Search for the cell housing the specified text and yield its (x, y) center coordinate. 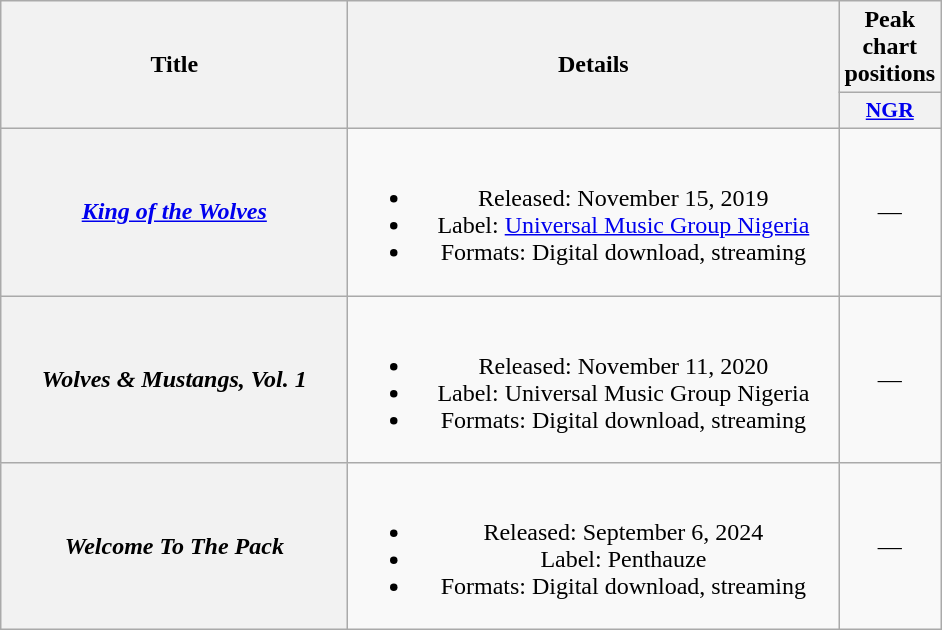
King of the Wolves (174, 212)
Released: September 6, 2024Label: PenthauzeFormats: Digital download, streaming (594, 546)
Title (174, 65)
NGR (890, 111)
Released: November 15, 2019Label: Universal Music Group NigeriaFormats: Digital download, streaming (594, 212)
Wolves & Mustangs, Vol. 1 (174, 380)
Peak chart positions (890, 47)
Details (594, 65)
Welcome To The Pack (174, 546)
Released: November 11, 2020Label: Universal Music Group NigeriaFormats: Digital download, streaming (594, 380)
